Output the [X, Y] coordinate of the center of the cell containing the given text.  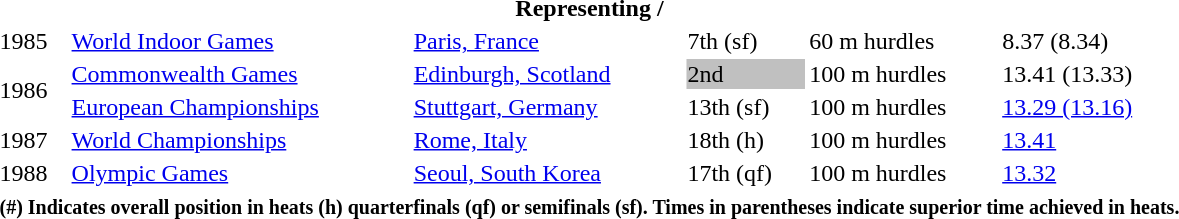
Paris, France [548, 41]
17th (qf) [746, 173]
13th (sf) [746, 107]
European Championships [240, 107]
Stuttgart, Germany [548, 107]
World Championships [240, 140]
World Indoor Games [240, 41]
2nd [746, 74]
Seoul, South Korea [548, 173]
Olympic Games [240, 173]
18th (h) [746, 140]
7th (sf) [746, 41]
60 m hurdles [903, 41]
Rome, Italy [548, 140]
Edinburgh, Scotland [548, 74]
Commonwealth Games [240, 74]
